From the cell containing the given text, extract its center point as [X, Y] coordinate. 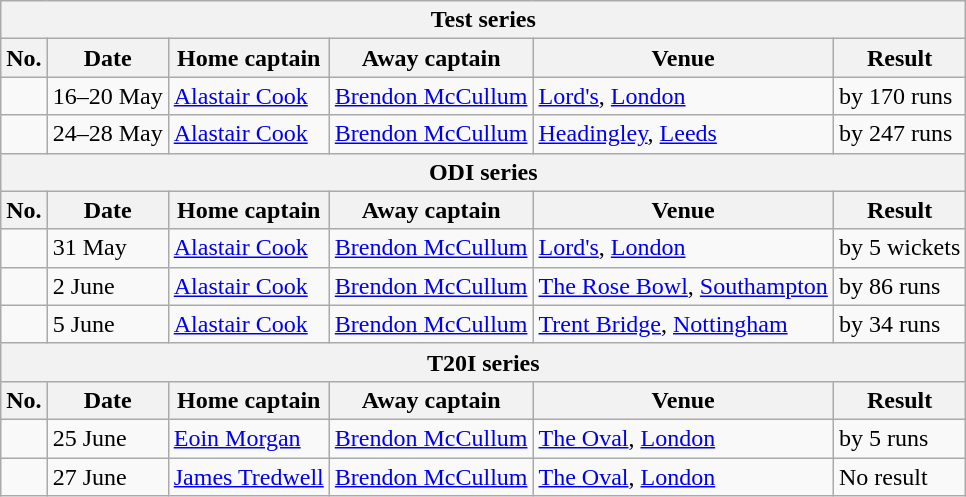
2 June [108, 286]
The Rose Bowl, Southampton [683, 286]
Eoin Morgan [248, 438]
by 247 runs [899, 134]
5 June [108, 324]
Test series [484, 20]
27 June [108, 477]
25 June [108, 438]
by 5 runs [899, 438]
by 34 runs [899, 324]
T20I series [484, 362]
Headingley, Leeds [683, 134]
ODI series [484, 172]
31 May [108, 248]
by 170 runs [899, 96]
by 86 runs [899, 286]
16–20 May [108, 96]
No result [899, 477]
James Tredwell [248, 477]
Trent Bridge, Nottingham [683, 324]
24–28 May [108, 134]
by 5 wickets [899, 248]
